For the text-containing cell, return its midpoint in (x, y) coordinate format. 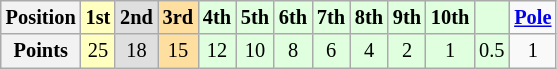
Pole (532, 17)
5th (255, 17)
6th (293, 17)
4 (369, 51)
8 (293, 51)
9th (407, 17)
1st (98, 17)
10th (450, 17)
4th (217, 17)
2nd (136, 17)
18 (136, 51)
10 (255, 51)
8th (369, 17)
Points (41, 51)
3rd (178, 17)
7th (331, 17)
15 (178, 51)
6 (331, 51)
25 (98, 51)
0.5 (492, 51)
12 (217, 51)
Position (41, 17)
2 (407, 51)
